Return the (x, y) coordinate for the center point of the cell that contains the specified text.  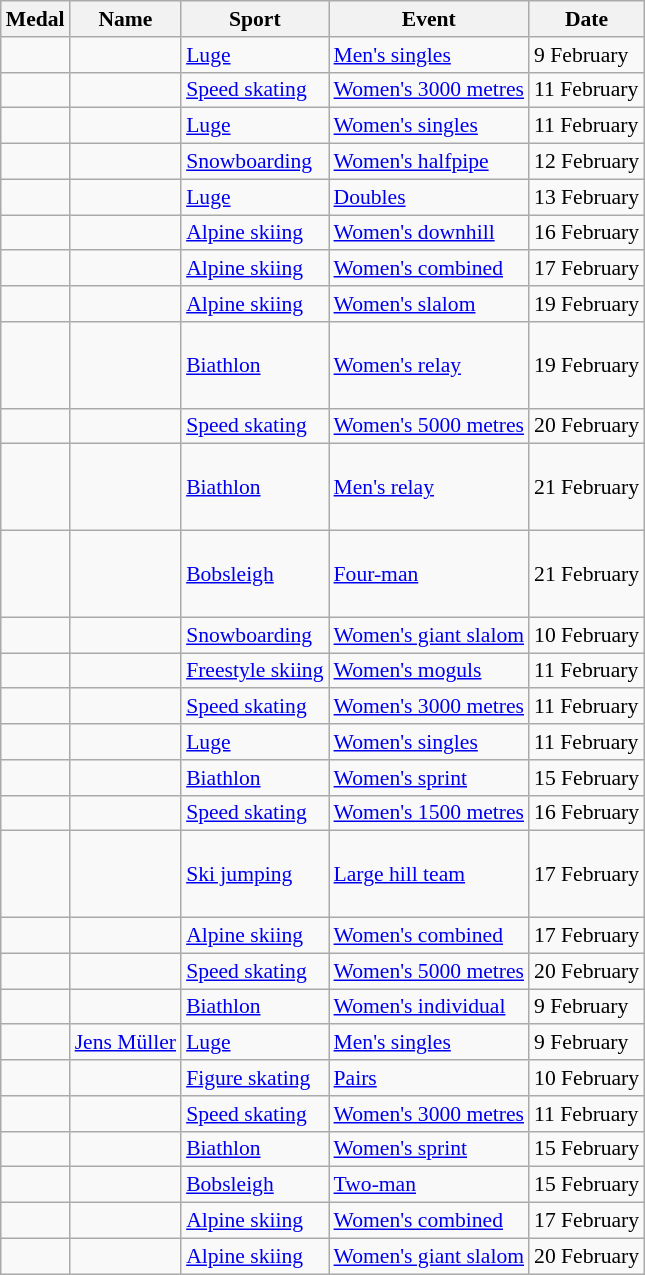
Pairs (430, 1078)
Women's slalom (430, 304)
Medal (36, 19)
Women's 1500 metres (430, 813)
Women's downhill (430, 233)
12 February (586, 162)
13 February (586, 197)
Women's moguls (430, 671)
Event (430, 19)
Jens Müller (126, 1043)
Large hill team (430, 874)
Doubles (430, 197)
Men's relay (430, 488)
Figure skating (254, 1078)
Name (126, 19)
Sport (254, 19)
Women's individual (430, 1007)
Freestyle skiing (254, 671)
Date (586, 19)
Two-man (430, 1185)
Four-man (430, 574)
Women's halfpipe (430, 162)
Women's relay (430, 366)
Ski jumping (254, 874)
